Extract the (X, Y) coordinate from the center of the cell holding the provided text.  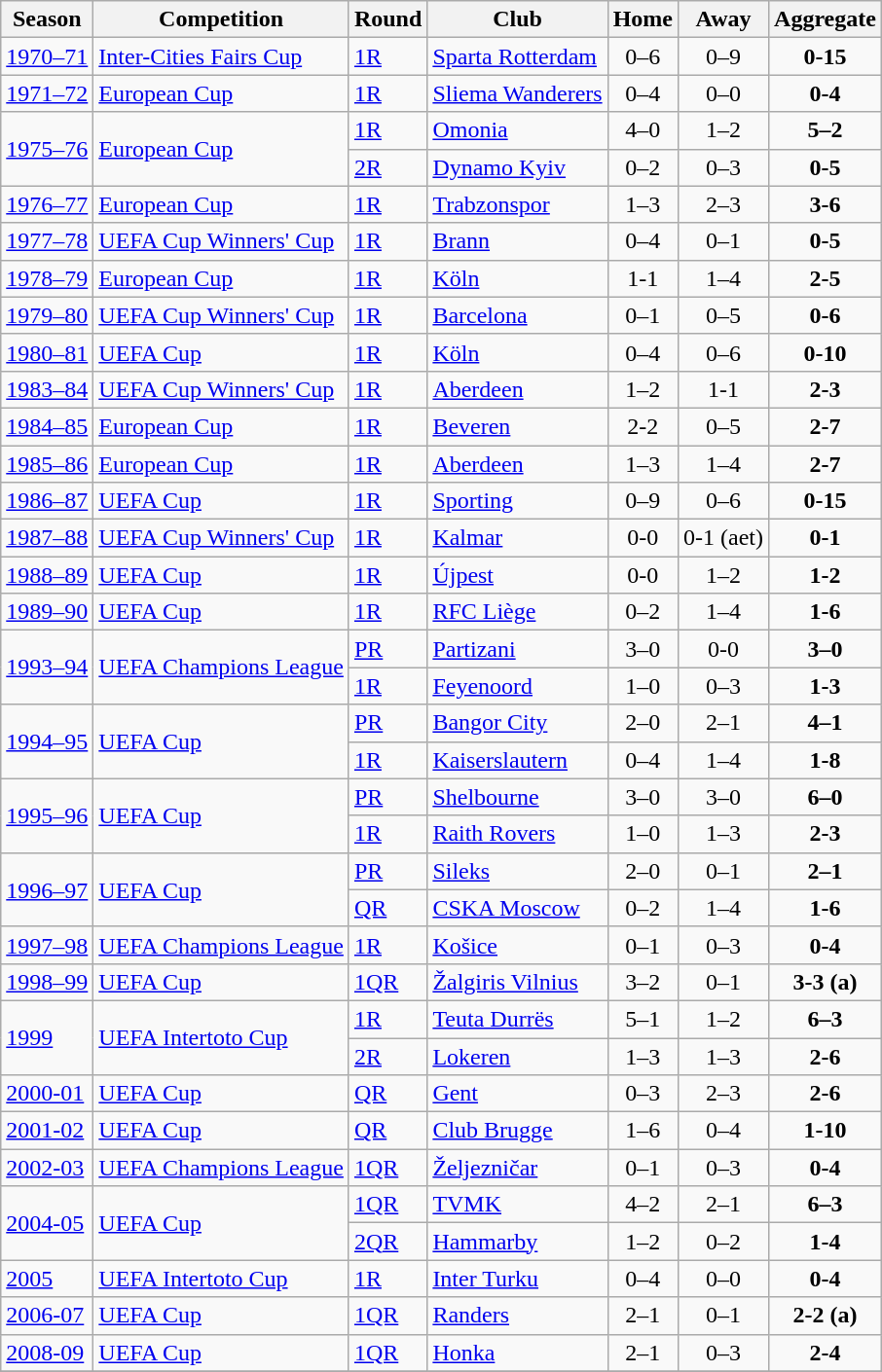
0-1 (826, 538)
1988–89 (47, 575)
1983–84 (47, 389)
Aggregate (826, 19)
CSKA Moscow (518, 908)
3–2 (643, 982)
1980–81 (47, 352)
5–2 (826, 130)
2-2 (643, 426)
1978–79 (47, 278)
Sileks (518, 871)
Honka (518, 1353)
Sliema Wanderers (518, 93)
Club (518, 19)
Sparta Rotterdam (518, 56)
Barcelona (518, 315)
2-2 (a) (826, 1316)
Željezničar (518, 1168)
1987–88 (47, 538)
Competition (222, 19)
1986–87 (47, 501)
RFC Liège (518, 612)
Round (387, 19)
1984–85 (47, 426)
1-10 (826, 1131)
1998–99 (47, 982)
1-4 (826, 1242)
3-3 (a) (826, 982)
Shelbourne (518, 797)
0-10 (826, 352)
Club Brugge (518, 1131)
Hammarby (518, 1242)
2006-07 (47, 1316)
Teuta Durrës (518, 1019)
1-3 (826, 686)
1-8 (826, 760)
TVMK (518, 1205)
1997–98 (47, 945)
Bangor City (518, 723)
Gent (518, 1094)
Košice (518, 945)
6–0 (826, 797)
1975–76 (47, 149)
Trabzonspor (518, 204)
1993–94 (47, 668)
1995–96 (47, 815)
Randers (518, 1316)
Home (643, 19)
Inter Turku (518, 1279)
Kalmar (518, 538)
3-6 (826, 204)
Raith Rovers (518, 834)
2-5 (826, 278)
Inter-Cities Fairs Cup (222, 56)
Season (47, 19)
1976–77 (47, 204)
Žalgiris Vilnius (518, 982)
1999 (47, 1037)
4–0 (643, 130)
1985–86 (47, 464)
Újpest (518, 575)
1–6 (643, 1131)
2008-09 (47, 1353)
2QR (387, 1242)
2002-03 (47, 1168)
Kaiserslautern (518, 760)
Partizani (518, 649)
2004-05 (47, 1223)
4–1 (826, 723)
2000-01 (47, 1094)
4–2 (643, 1205)
2001-02 (47, 1131)
Brann (518, 241)
1989–90 (47, 612)
2005 (47, 1279)
1971–72 (47, 93)
Omonia (518, 130)
Dynamo Kyiv (518, 167)
2-4 (826, 1353)
1977–78 (47, 241)
1994–95 (47, 741)
0-6 (826, 315)
1-2 (826, 575)
Lokeren (518, 1056)
1996–97 (47, 889)
Sporting (518, 501)
5–1 (643, 1019)
Away (724, 19)
Feyenoord (518, 686)
1979–80 (47, 315)
1970–71 (47, 56)
Beveren (518, 426)
0-1 (aet) (724, 538)
